Identify which cell holds the provided text, then report its [x, y] central coordinate. 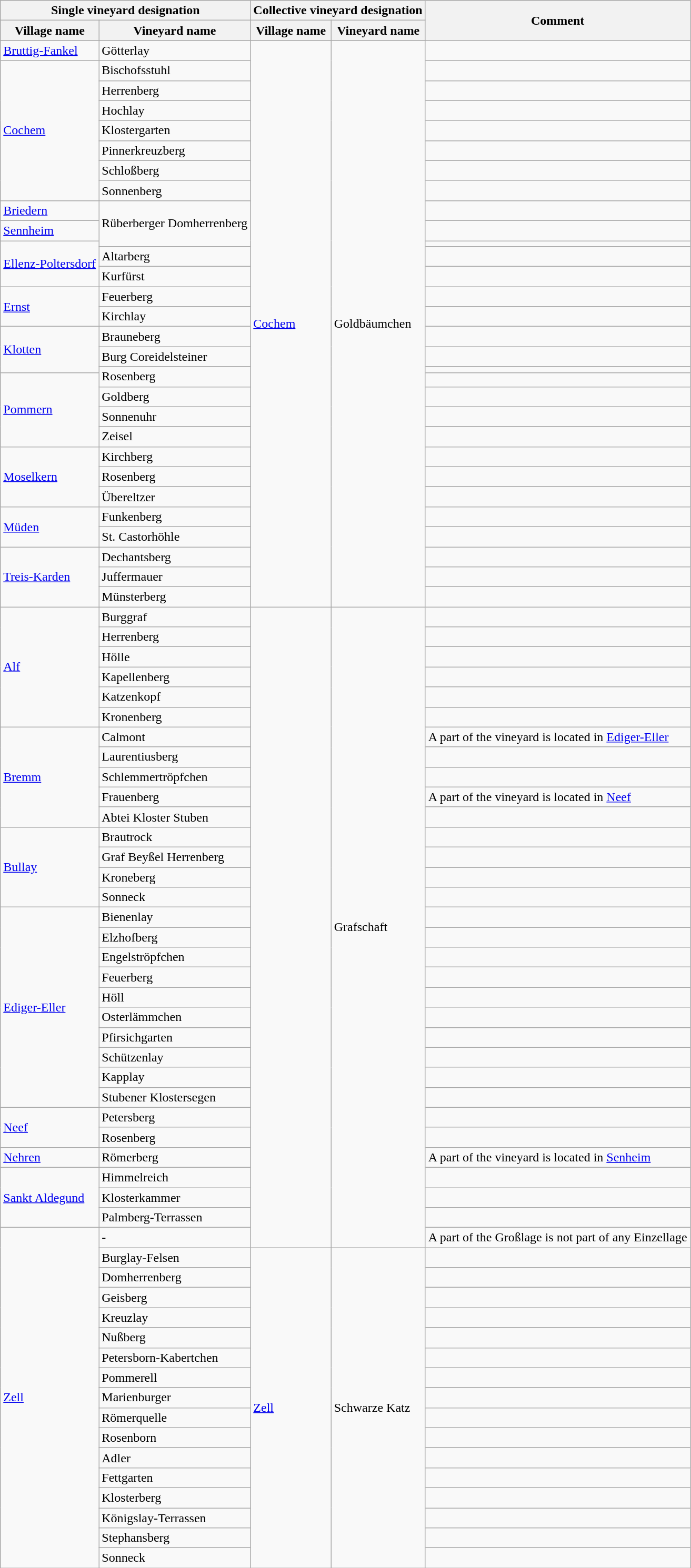
Pommern [49, 409]
Römerquelle [175, 1418]
Königslay-Terrassen [175, 1518]
Rosenborn [175, 1438]
Collective vineyard designation [338, 11]
Schützenlay [175, 1057]
Treis-Karden [49, 577]
Sonnenuhr [175, 417]
A part of the vineyard is located in Neef [558, 797]
Kronenberg [175, 717]
Pfirsichgarten [175, 1037]
St. Castorhöhle [175, 537]
Kirchlay [175, 317]
Hochlay [175, 110]
Engelströpfchen [175, 957]
Petersberg [175, 1117]
Kapplay [175, 1077]
Goldbäumchen [378, 324]
Sonnenberg [175, 190]
- [175, 1238]
Calmont [175, 737]
Graf Beyßel Herrenberg [175, 857]
Brautrock [175, 837]
Bruttig-Fankel [49, 50]
A part of the vineyard is located in Senheim [558, 1157]
Bremm [49, 777]
Single vineyard designation [125, 11]
Schwarze Katz [378, 1408]
Bullay [49, 867]
Goldberg [175, 397]
Burglay-Felsen [175, 1258]
Klosterberg [175, 1498]
Funkenberg [175, 517]
Schlemmertröpfchen [175, 777]
Himmelreich [175, 1177]
Palmberg-Terrassen [175, 1218]
Bischofsstuhl [175, 70]
Juffermauer [175, 577]
Schloßberg [175, 170]
Pommerell [175, 1378]
Klosterkammer [175, 1198]
Alf [49, 667]
Müden [49, 527]
Stephansberg [175, 1538]
Götterlay [175, 50]
Marienburger [175, 1398]
Ernst [49, 307]
A part of the vineyard is located in Ediger-Eller [558, 737]
Kreuzlay [175, 1318]
Dechantsberg [175, 557]
Übereltzer [175, 497]
Klostergarten [175, 130]
Petersborn-Kabertchen [175, 1358]
Burggraf [175, 617]
Nußberg [175, 1338]
Frauenberg [175, 797]
Moselkern [49, 477]
Comment [558, 21]
Briedern [49, 210]
Pinnerkreuzberg [175, 150]
Katzenkopf [175, 697]
Kurfürst [175, 277]
Laurentiusberg [175, 757]
A part of the Großlage is not part of any Einzellage [558, 1238]
Münsterberg [175, 597]
Kapellenberg [175, 677]
Rüberberger Domherrenberg [175, 223]
Elzhofberg [175, 937]
Burg Coreidelsteiner [175, 357]
Domherrenberg [175, 1278]
Römerberg [175, 1157]
Kroneberg [175, 877]
Stubener Klostersegen [175, 1097]
Bienenlay [175, 917]
Sankt Aldegund [49, 1197]
Adler [175, 1458]
Grafschaft [378, 927]
Höll [175, 997]
Abtei Kloster Stuben [175, 817]
Osterlämmchen [175, 1017]
Zeisel [175, 437]
Kirchberg [175, 457]
Neef [49, 1127]
Nehren [49, 1157]
Klotten [49, 349]
Ellenz-Poltersdorf [49, 264]
Ediger-Eller [49, 1008]
Brauneberg [175, 337]
Geisberg [175, 1298]
Hölle [175, 657]
Altarberg [175, 257]
Fettgarten [175, 1478]
Sennheim [49, 230]
